Output the [X, Y] coordinate of the center of the cell containing the given text.  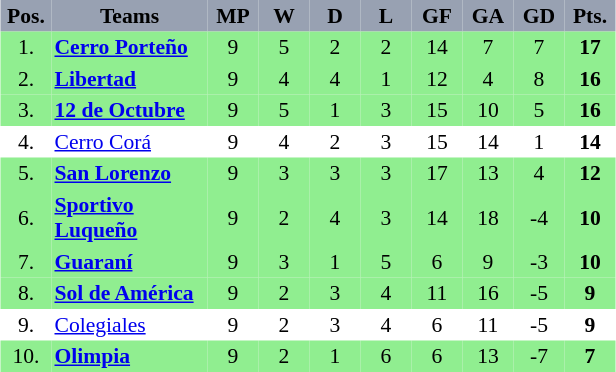
9. [26, 325]
3. [26, 110]
MP [234, 16]
-4 [540, 218]
10. [26, 356]
L [386, 16]
GD [540, 16]
Pos. [26, 16]
Sol de América [130, 294]
7. [26, 262]
2. [26, 79]
Libertad [130, 79]
Cerro Porteño [130, 48]
8. [26, 294]
W [284, 16]
San Lorenzo [130, 174]
1. [26, 48]
Colegiales [130, 325]
6. [26, 218]
D [336, 16]
Pts. [590, 16]
5. [26, 174]
-7 [540, 356]
Sportivo Luqueño [130, 218]
Olimpia [130, 356]
Cerro Corá [130, 142]
8 [540, 79]
GF [438, 16]
18 [488, 218]
Teams [130, 16]
Guaraní [130, 262]
4. [26, 142]
-3 [540, 262]
12 de Octubre [130, 110]
GA [488, 16]
